For the text-containing cell, return its midpoint in [x, y] coordinate format. 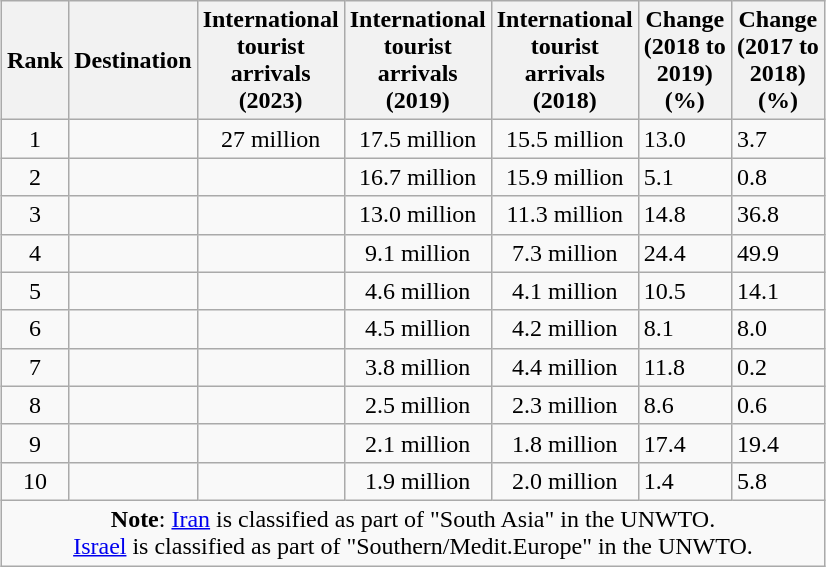
Change (2018 to 2019) (%) [684, 60]
7.3 million [564, 253]
9.1 million [418, 253]
International tourist arrivals (2023) [270, 60]
3 [36, 215]
0.6 [778, 405]
1.4 [684, 481]
4.4 million [564, 367]
49.9 [778, 253]
2.1 million [418, 443]
16.7 million [418, 177]
14.8 [684, 215]
4.5 million [418, 329]
13.0 [684, 139]
15.5 million [564, 139]
4 [36, 253]
8.6 [684, 405]
11.8 [684, 367]
Rank [36, 60]
4.1 million [564, 291]
19.4 [778, 443]
3.7 [778, 139]
10 [36, 481]
0.8 [778, 177]
Note: Iran is classified as part of "South Asia" in the UNWTO.Israel is classified as part of "Southern/Medit.Europe" in the UNWTO. [414, 532]
1.9 million [418, 481]
International tourist arrivals (2018) [564, 60]
Change (2017 to 2018) (%) [778, 60]
4.6 million [418, 291]
2.5 million [418, 405]
3.8 million [418, 367]
International tourist arrivals (2019) [418, 60]
1 [36, 139]
8 [36, 405]
4.2 million [564, 329]
8.1 [684, 329]
10.5 [684, 291]
13.0 million [418, 215]
6 [36, 329]
8.0 [778, 329]
36.8 [778, 215]
15.9 million [564, 177]
Destination [133, 60]
5 [36, 291]
0.2 [778, 367]
5.1 [684, 177]
9 [36, 443]
14.1 [778, 291]
17.4 [684, 443]
7 [36, 367]
27 million [270, 139]
5.8 [778, 481]
17.5 million [418, 139]
2 [36, 177]
11.3 million [564, 215]
2.3 million [564, 405]
1.8 million [564, 443]
2.0 million [564, 481]
24.4 [684, 253]
